Identify which cell holds the provided text, then report its [X, Y] central coordinate. 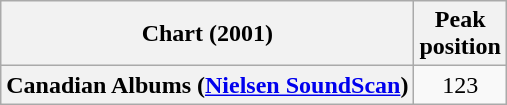
Peakposition [460, 34]
Chart (2001) [208, 34]
123 [460, 85]
Canadian Albums (Nielsen SoundScan) [208, 85]
